Extract the [x, y] coordinate from the center of the cell holding the provided text.  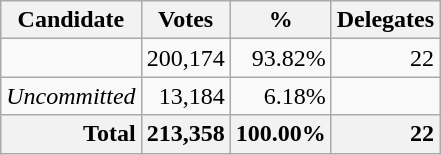
93.82% [280, 58]
% [280, 20]
Votes [186, 20]
13,184 [186, 96]
Uncommitted [71, 96]
Candidate [71, 20]
Total [71, 134]
Delegates [385, 20]
200,174 [186, 58]
213,358 [186, 134]
100.00% [280, 134]
6.18% [280, 96]
